Determine the (X, Y) coordinate at the center of the cell enclosing the given text.  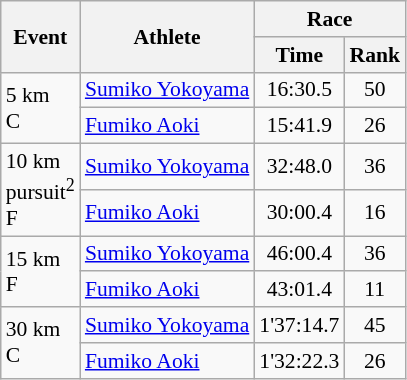
16 (374, 213)
1'32:22.3 (299, 361)
5 km C (40, 108)
Time (299, 55)
45 (374, 325)
10 km pursuit2 F (40, 190)
46:00.4 (299, 254)
Athlete (167, 36)
32:48.0 (299, 167)
50 (374, 90)
16:30.5 (299, 90)
Race (330, 19)
15:41.9 (299, 126)
30 km C (40, 342)
Rank (374, 55)
30:00.4 (299, 213)
11 (374, 290)
Event (40, 36)
15 km F (40, 272)
43:01.4 (299, 290)
1'37:14.7 (299, 325)
